From the cell containing the given text, extract its center point as [x, y] coordinate. 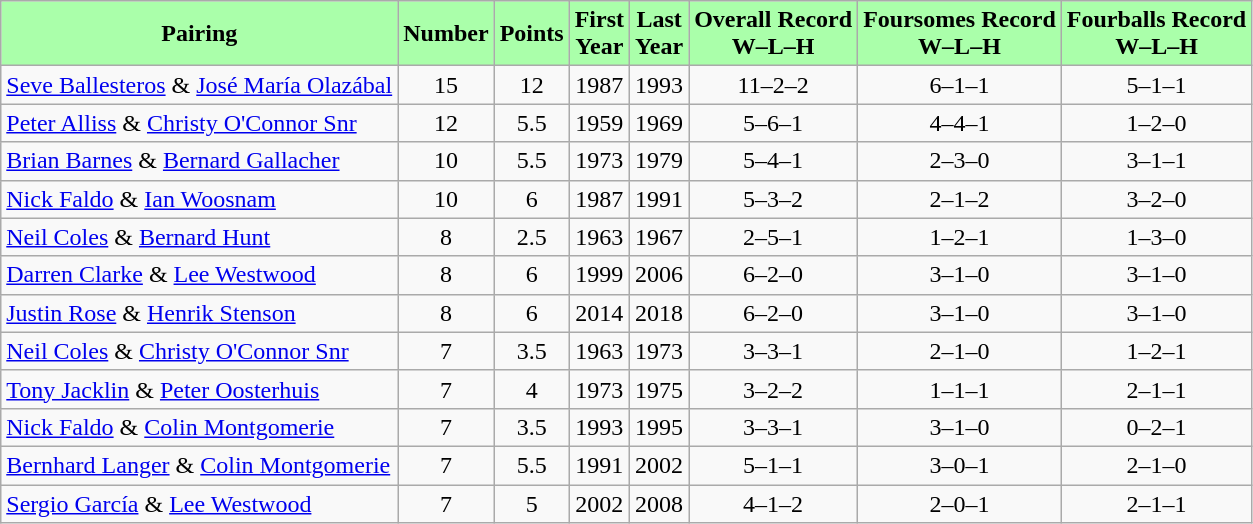
2018 [660, 313]
Number [446, 34]
1959 [599, 123]
2014 [599, 313]
Sergio García & Lee Westwood [200, 503]
Justin Rose & Henrik Stenson [200, 313]
1–1–1 [960, 389]
Fourballs RecordW–L–H [1156, 34]
1969 [660, 123]
1995 [660, 427]
Tony Jacklin & Peter Oosterhuis [200, 389]
1999 [599, 275]
2.5 [532, 237]
4 [532, 389]
2006 [660, 275]
5 [532, 503]
Overall RecordW–L–H [774, 34]
Seve Ballesteros & José María Olazábal [200, 85]
5–3–2 [774, 199]
Points [532, 34]
6–1–1 [960, 85]
1967 [660, 237]
1979 [660, 161]
3–0–1 [960, 465]
Peter Alliss & Christy O'Connor Snr [200, 123]
Neil Coles & Christy O'Connor Snr [200, 351]
Foursomes RecordW–L–H [960, 34]
FirstYear [599, 34]
0–2–1 [1156, 427]
3–2–2 [774, 389]
5–6–1 [774, 123]
Pairing [200, 34]
3–2–0 [1156, 199]
Neil Coles & Bernard Hunt [200, 237]
4–4–1 [960, 123]
3–1–1 [1156, 161]
11–2–2 [774, 85]
1–3–0 [1156, 237]
15 [446, 85]
2–0–1 [960, 503]
1–2–0 [1156, 123]
LastYear [660, 34]
5–4–1 [774, 161]
2–1–2 [960, 199]
Bernhard Langer & Colin Montgomerie [200, 465]
2–5–1 [774, 237]
Darren Clarke & Lee Westwood [200, 275]
Brian Barnes & Bernard Gallacher [200, 161]
Nick Faldo & Ian Woosnam [200, 199]
Nick Faldo & Colin Montgomerie [200, 427]
2–3–0 [960, 161]
4–1–2 [774, 503]
1975 [660, 389]
2008 [660, 503]
